Detect which cell encompasses the target text, then output its (x, y) center coordinate. 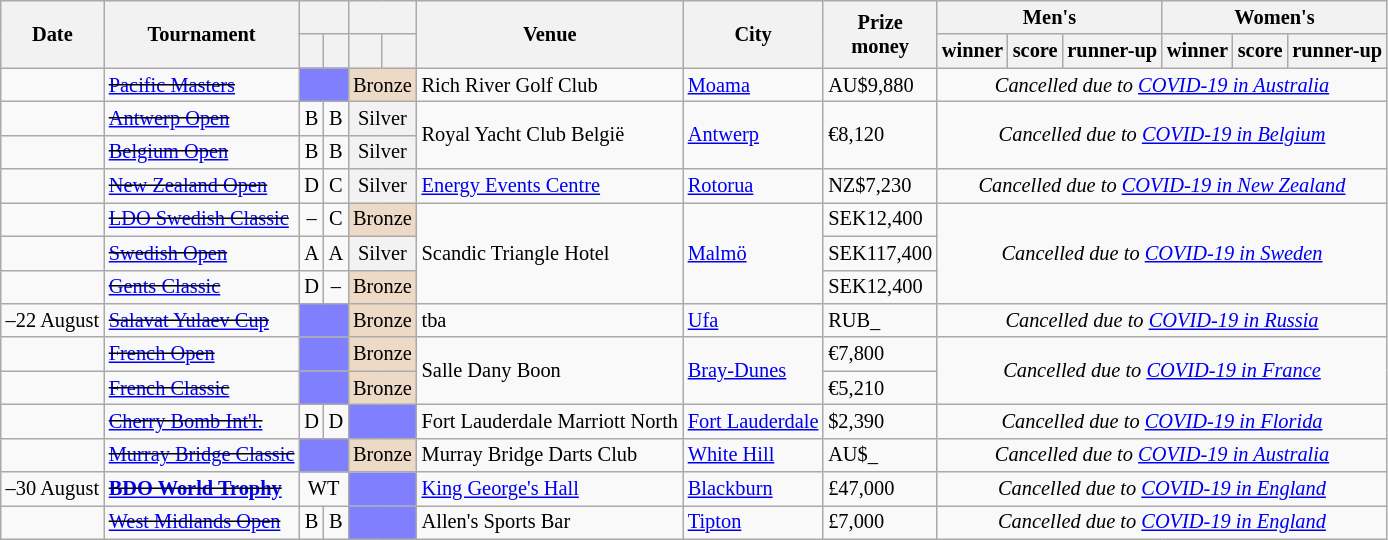
–22 August (52, 320)
$2,390 (880, 421)
Murray Bridge Darts Club (550, 455)
White Hill (753, 455)
Venue (550, 34)
Swedish Open (202, 253)
Women's (1274, 17)
£47,000 (880, 489)
LDO Swedish Classic (202, 219)
Salavat Yulaev Cup (202, 320)
SEK117,400 (880, 253)
Fort Lauderdale (753, 421)
Energy Events Centre (550, 186)
Rotorua (753, 186)
Rich River Golf Club (550, 85)
Blackburn (753, 489)
Tipton (753, 522)
Belgium Open (202, 152)
RUB_ (880, 320)
Cherry Bomb Int'l. (202, 421)
King George's Hall (550, 489)
New Zealand Open (202, 186)
Cancelled due to COVID-19 in Sweden (1162, 252)
NZ$7,230 (880, 186)
Scandic Triangle Hotel (550, 252)
€5,210 (880, 388)
Pacific Masters (202, 85)
Malmö (753, 252)
Antwerp Open (202, 118)
Tournament (202, 34)
€7,800 (880, 354)
City (753, 34)
Fort Lauderdale Marriott North (550, 421)
Prizemoney (880, 34)
AU$9,880 (880, 85)
€8,120 (880, 134)
–30 August (52, 489)
AU$_ (880, 455)
French Classic (202, 388)
Antwerp (753, 134)
Cancelled due to COVID-19 in France (1162, 370)
Cancelled due to COVID-19 in Russia (1162, 320)
Men's (1050, 17)
Cancelled due to COVID-19 in Florida (1162, 421)
Ufa (753, 320)
tba (550, 320)
Gents Classic (202, 287)
£7,000 (880, 522)
Cancelled due to COVID-19 in Belgium (1162, 134)
WT (324, 489)
Murray Bridge Classic (202, 455)
Royal Yacht Club België (550, 134)
West Midlands Open (202, 522)
Moama (753, 85)
Date (52, 34)
Cancelled due to COVID-19 in New Zealand (1162, 186)
Salle Dany Boon (550, 370)
Allen's Sports Bar (550, 522)
BDO World Trophy (202, 489)
French Open (202, 354)
Bray-Dunes (753, 370)
